Capture the cell that displays the provided text and extract its (x, y) central coordinate. 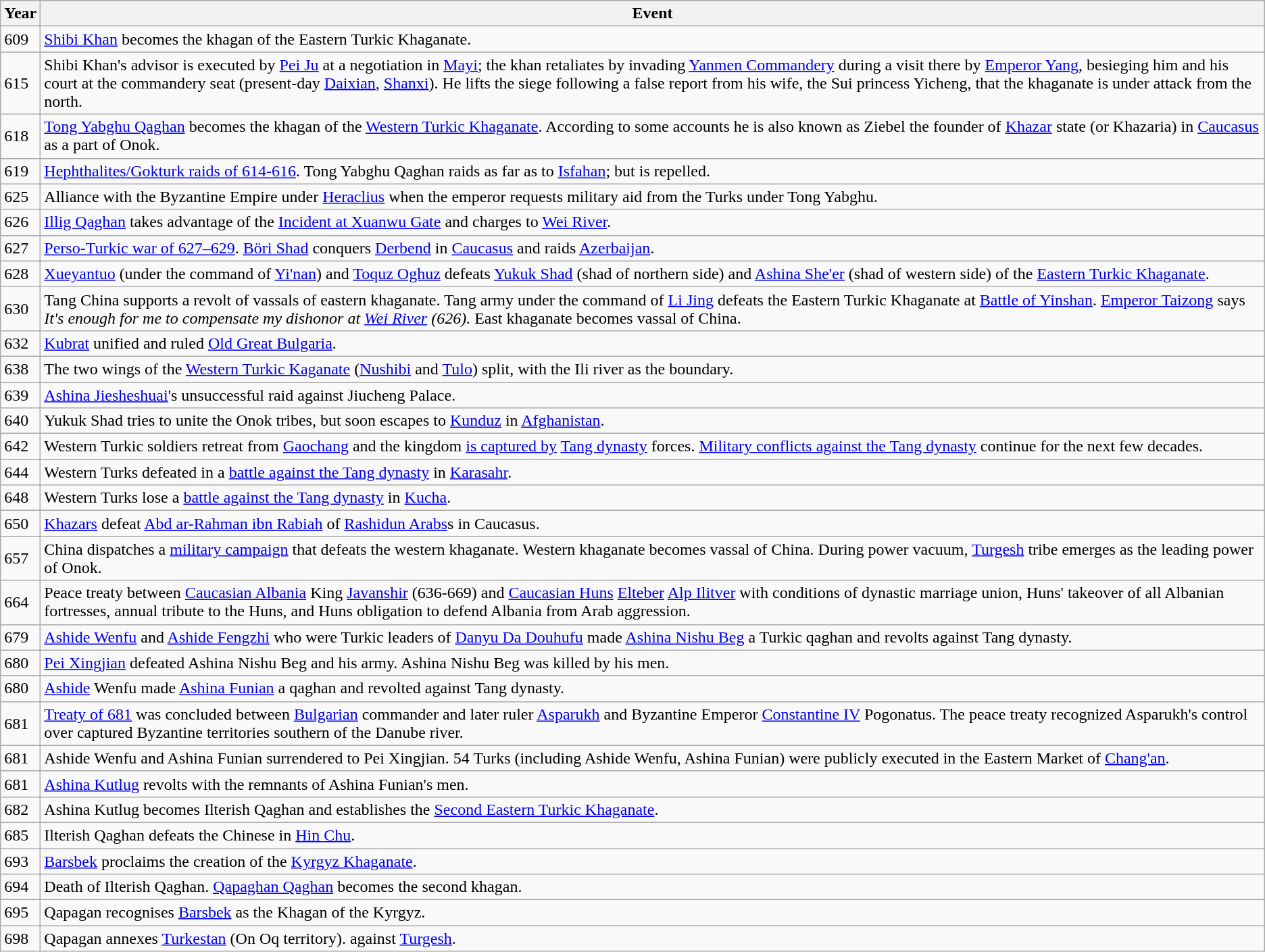
694 (20, 887)
640 (20, 421)
Ilterish Qaghan defeats the Chinese in Hin Chu. (653, 835)
619 (20, 171)
648 (20, 498)
Qapagan recognises Barsbek as the Khagan of the Kyrgyz. (653, 913)
695 (20, 913)
625 (20, 197)
626 (20, 222)
618 (20, 136)
Death of Ilterish Qaghan. Qapaghan Qaghan becomes the second khagan. (653, 887)
Ashide Wenfu and Ashide Fengzhi who were Turkic leaders of Danyu Da Douhufu made Ashina Nishu Beg a Turkic qaghan and revolts against Tang dynasty. (653, 637)
650 (20, 524)
Shibi Khan becomes the khagan of the Eastern Turkic Khaganate. (653, 39)
Event (653, 14)
627 (20, 248)
The two wings of the Western Turkic Kaganate (Nushibi and Tulo) split, with the Ili river as the boundary. (653, 369)
Barsbek proclaims the creation of the Kyrgyz Khaganate. (653, 861)
657 (20, 558)
630 (20, 308)
698 (20, 938)
Western Turks lose a battle against the Tang dynasty in Kucha. (653, 498)
Pei Xingjian defeated Ashina Nishu Beg and his army. Ashina Nishu Beg was killed by his men. (653, 663)
639 (20, 395)
Khazars defeat Abd ar-Rahman ibn Rabiah of Rashidun Arabss in Caucasus. (653, 524)
Yukuk Shad tries to unite the Onok tribes, but soon escapes to Kunduz in Afghanistan. (653, 421)
642 (20, 447)
Ashina Jiesheshuai's unsuccessful raid against Jiucheng Palace. (653, 395)
Qapagan annexes Turkestan (On Oq territory). against Turgesh. (653, 938)
Ashide Wenfu made Ashina Funian a qaghan and revolted against Tang dynasty. (653, 688)
638 (20, 369)
Perso-Turkic war of 627–629. Böri Shad conquers Derbend in Caucasus and raids Azerbaijan. (653, 248)
Western Turks defeated in a battle against the Tang dynasty in Karasahr. (653, 472)
Alliance with the Byzantine Empire under Heraclius when the emperor requests military aid from the Turks under Tong Yabghu. (653, 197)
Ashina Kutlug revolts with the remnants of Ashina Funian's men. (653, 784)
632 (20, 343)
685 (20, 835)
Ashina Kutlug becomes Ilterish Qaghan and establishes the Second Eastern Turkic Khaganate. (653, 809)
664 (20, 603)
Kubrat unified and ruled Old Great Bulgaria. (653, 343)
644 (20, 472)
693 (20, 861)
682 (20, 809)
628 (20, 274)
Year (20, 14)
679 (20, 637)
609 (20, 39)
615 (20, 83)
Illig Qaghan takes advantage of the Incident at Xuanwu Gate and charges to Wei River. (653, 222)
Hephthalites/Gokturk raids of 614-616. Tong Yabghu Qaghan raids as far as to Isfahan; but is repelled. (653, 171)
